Find where the given text appears and provide that cell's center as [x, y] coordinate. 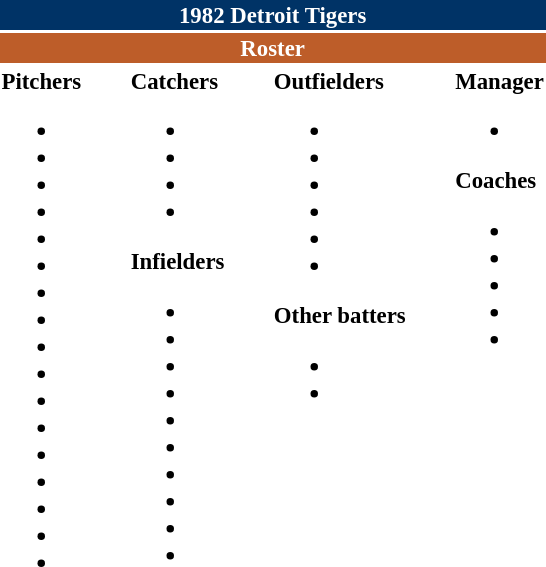
Roster [272, 48]
1982 Detroit Tigers [272, 15]
